From the cell containing the given text, extract its center point as [X, Y] coordinate. 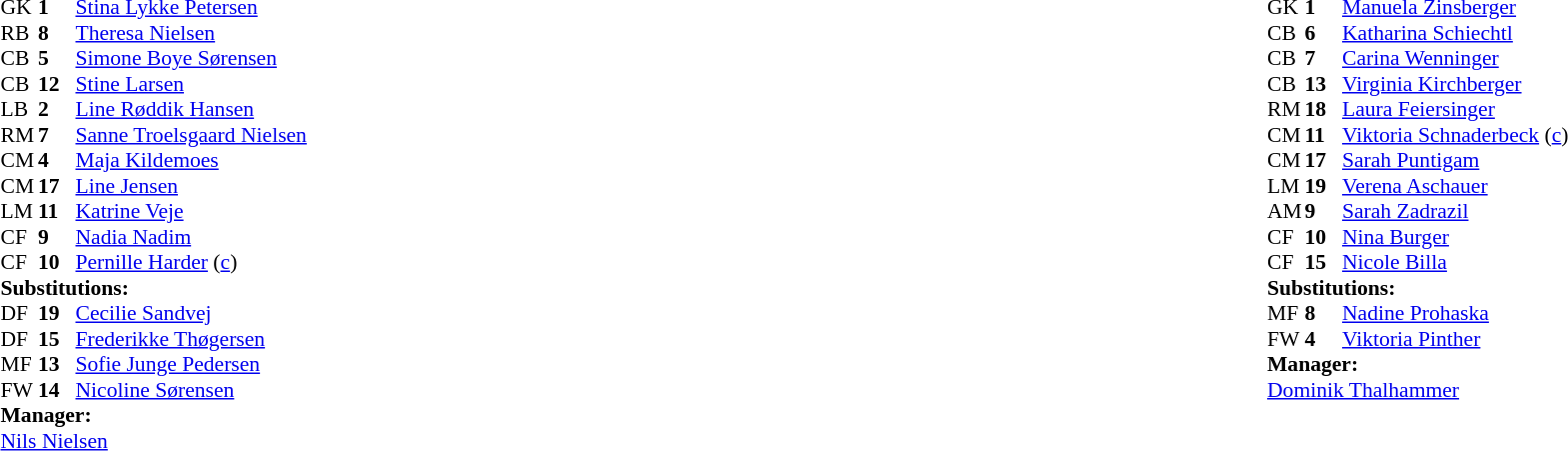
Carina Wenninger [1455, 59]
Sarah Puntigam [1455, 161]
Nicoline Sørensen [192, 390]
6 [1324, 33]
Dominik Thalhammer [1417, 390]
Verena Aschauer [1455, 186]
RB [19, 33]
Katharina Schiechtl [1455, 33]
Virginia Kirchberger [1455, 84]
Sarah Zadrazil [1455, 211]
Frederikke Thøgersen [192, 339]
Simone Boye Sørensen [192, 59]
14 [57, 390]
Theresa Nielsen [192, 33]
18 [1324, 109]
Line Jensen [192, 186]
Nicole Billa [1455, 263]
Pernille Harder (c) [192, 263]
2 [57, 109]
Line Røddik Hansen [192, 109]
Sanne Troelsgaard Nielsen [192, 135]
AM [1286, 211]
Nadine Prohaska [1455, 313]
Viktoria Pinther [1455, 339]
12 [57, 84]
Stine Larsen [192, 84]
Katrine Veje [192, 211]
Viktoria Schnaderbeck (c) [1455, 135]
Maja Kildemoes [192, 161]
LB [19, 109]
Nadia Nadim [192, 237]
Nina Burger [1455, 237]
Sofie Junge Pedersen [192, 365]
Cecilie Sandvej [192, 313]
5 [57, 59]
Laura Feiersinger [1455, 109]
